Pinpoint the cell where the given text exists, returning its [X, Y] midpoint coordinate. 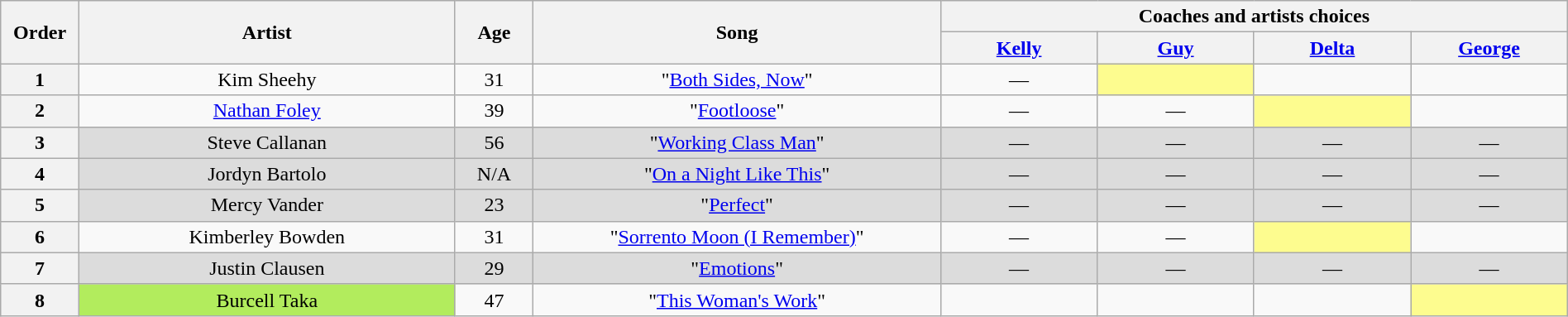
Artist [266, 32]
Jordyn Bartolo [266, 174]
N/A [495, 174]
"Footloose" [738, 111]
Justin Clausen [266, 268]
"On a Night Like This" [738, 174]
Mercy Vander [266, 205]
"Emotions" [738, 268]
George [1489, 48]
39 [495, 111]
Burcell Taka [266, 300]
Coaches and artists choices [1254, 17]
8 [40, 300]
Guy [1176, 48]
"Both Sides, Now" [738, 79]
"Sorrento Moon (I Remember)" [738, 237]
29 [495, 268]
Delta [1331, 48]
2 [40, 111]
5 [40, 205]
Kim Sheehy [266, 79]
Song [738, 32]
Kelly [1019, 48]
"Perfect" [738, 205]
47 [495, 300]
Age [495, 32]
Nathan Foley [266, 111]
Kimberley Bowden [266, 237]
56 [495, 142]
7 [40, 268]
23 [495, 205]
3 [40, 142]
"Working Class Man" [738, 142]
Steve Callanan [266, 142]
Order [40, 32]
"This Woman's Work" [738, 300]
4 [40, 174]
1 [40, 79]
6 [40, 237]
